Pinpoint the cell where the given text exists, returning its (x, y) midpoint coordinate. 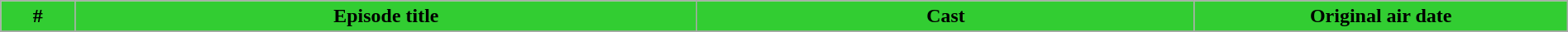
# (38, 16)
Cast (946, 16)
Episode title (386, 16)
Original air date (1381, 16)
